Find where the given text appears and provide that cell's center as [x, y] coordinate. 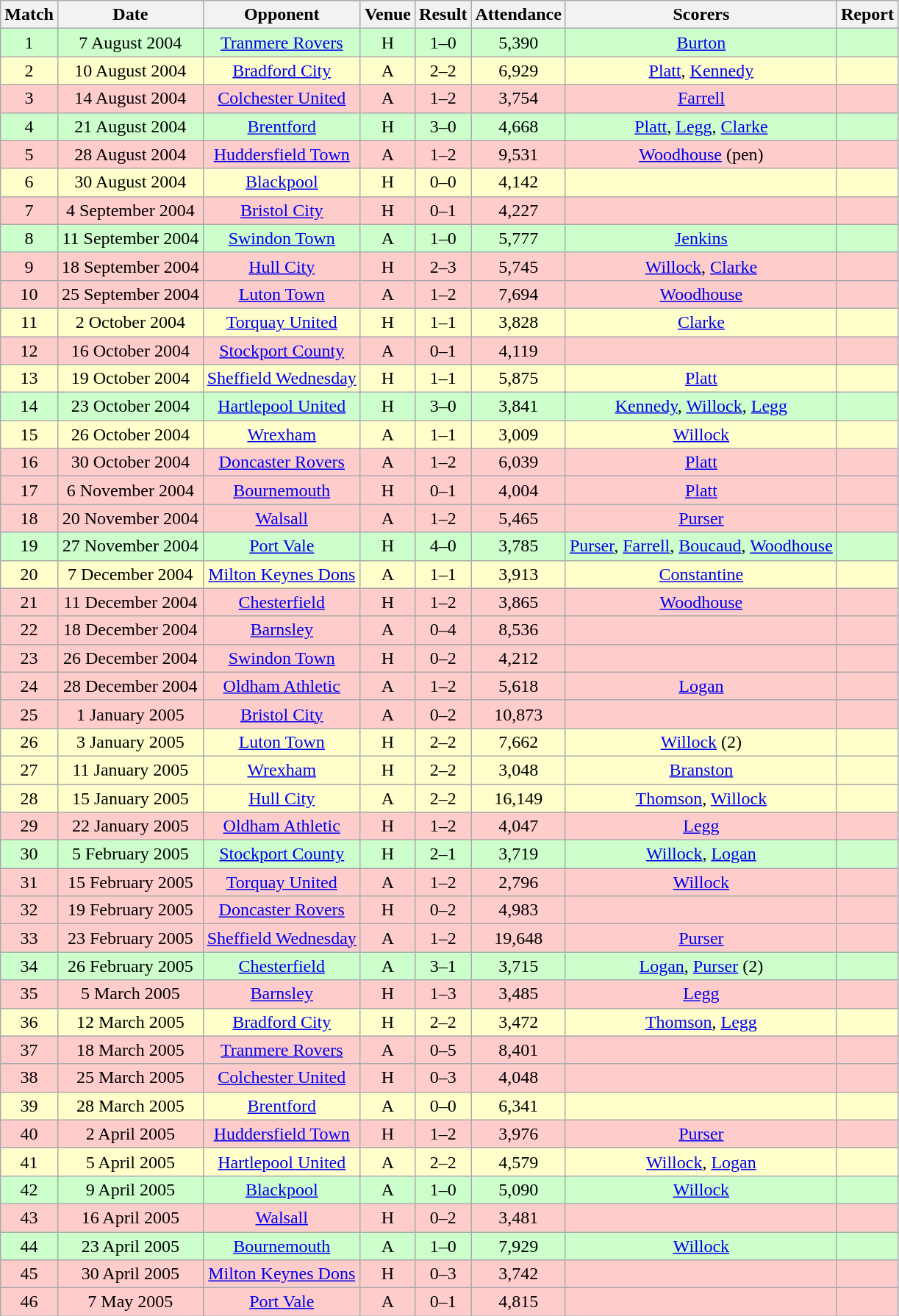
Venue [387, 15]
30 [29, 854]
Woodhouse (pen) [701, 154]
13 [29, 379]
6,039 [518, 462]
23 February 2005 [130, 938]
4,004 [518, 490]
5,390 [518, 43]
7,662 [518, 742]
Constantine [701, 574]
4,142 [518, 182]
12 March 2005 [130, 1022]
44 [29, 1246]
3,841 [518, 407]
2–3 [443, 266]
29 [29, 826]
5,465 [518, 518]
5,875 [518, 379]
22 [29, 630]
37 [29, 1050]
27 November 2004 [130, 546]
28 March 2005 [130, 1106]
18 March 2005 [130, 1050]
24 [29, 686]
39 [29, 1106]
16 October 2004 [130, 351]
6,341 [518, 1106]
5,618 [518, 686]
9,531 [518, 154]
31 [29, 882]
23 [29, 658]
7 August 2004 [130, 43]
28 [29, 798]
3,009 [518, 435]
Date [130, 15]
27 [29, 770]
36 [29, 1022]
32 [29, 910]
3,719 [518, 854]
45 [29, 1274]
26 October 2004 [130, 435]
28 August 2004 [130, 154]
Platt, Legg, Clarke [701, 126]
34 [29, 966]
3,828 [518, 322]
30 October 2004 [130, 462]
2,796 [518, 882]
3,481 [518, 1217]
19,648 [518, 938]
5 April 2005 [130, 1162]
20 [29, 574]
Burton [701, 43]
7 December 2004 [130, 574]
10,873 [518, 714]
5,777 [518, 238]
25 September 2004 [130, 294]
18 December 2004 [130, 630]
14 August 2004 [130, 99]
2 April 2005 [130, 1134]
7,929 [518, 1246]
17 [29, 490]
15 January 2005 [130, 798]
3,742 [518, 1274]
Branston [701, 770]
10 August 2004 [130, 71]
4,983 [518, 910]
40 [29, 1134]
1–3 [443, 994]
3,485 [518, 994]
11 January 2005 [130, 770]
4,668 [518, 126]
Kennedy, Willock, Legg [701, 407]
Report [867, 15]
3,754 [518, 99]
5,745 [518, 266]
19 [29, 546]
8 [29, 238]
3 [29, 99]
4,815 [518, 1302]
0–5 [443, 1050]
Opponent [282, 15]
6,929 [518, 71]
19 February 2005 [130, 910]
3,865 [518, 602]
42 [29, 1190]
4,047 [518, 826]
18 September 2004 [130, 266]
Logan [701, 686]
6 November 2004 [130, 490]
26 February 2005 [130, 966]
14 [29, 407]
21 [29, 602]
5,090 [518, 1190]
Attendance [518, 15]
15 [29, 435]
30 August 2004 [130, 182]
23 October 2004 [130, 407]
0–4 [443, 630]
12 [29, 351]
2 [29, 71]
6 [29, 182]
18 [29, 518]
7 [29, 210]
Thomson, Willock [701, 798]
3,715 [518, 966]
35 [29, 994]
26 [29, 742]
3,913 [518, 574]
16 [29, 462]
Result [443, 15]
46 [29, 1302]
8,536 [518, 630]
Clarke [701, 322]
4,227 [518, 210]
11 December 2004 [130, 602]
33 [29, 938]
1 January 2005 [130, 714]
38 [29, 1078]
5 March 2005 [130, 994]
Thomson, Legg [701, 1022]
4 September 2004 [130, 210]
8,401 [518, 1050]
3,048 [518, 770]
21 August 2004 [130, 126]
5 [29, 154]
5 February 2005 [130, 854]
Willock (2) [701, 742]
41 [29, 1162]
19 October 2004 [130, 379]
2 October 2004 [130, 322]
43 [29, 1217]
16,149 [518, 798]
9 April 2005 [130, 1190]
2–1 [443, 854]
7,694 [518, 294]
Logan, Purser (2) [701, 966]
30 April 2005 [130, 1274]
3,785 [518, 546]
Purser, Farrell, Boucaud, Woodhouse [701, 546]
28 December 2004 [130, 686]
26 December 2004 [130, 658]
11 [29, 322]
3–1 [443, 966]
Scorers [701, 15]
Willock, Clarke [701, 266]
4–0 [443, 546]
15 February 2005 [130, 882]
25 March 2005 [130, 1078]
Jenkins [701, 238]
22 January 2005 [130, 826]
25 [29, 714]
3,472 [518, 1022]
4,048 [518, 1078]
23 April 2005 [130, 1246]
9 [29, 266]
20 November 2004 [130, 518]
7 May 2005 [130, 1302]
10 [29, 294]
Platt, Kennedy [701, 71]
Farrell [701, 99]
3 January 2005 [130, 742]
4,212 [518, 658]
1 [29, 43]
4,579 [518, 1162]
4 [29, 126]
11 September 2004 [130, 238]
3,976 [518, 1134]
4,119 [518, 351]
Match [29, 15]
16 April 2005 [130, 1217]
